Detect which cell encompasses the target text, then output its [x, y] center coordinate. 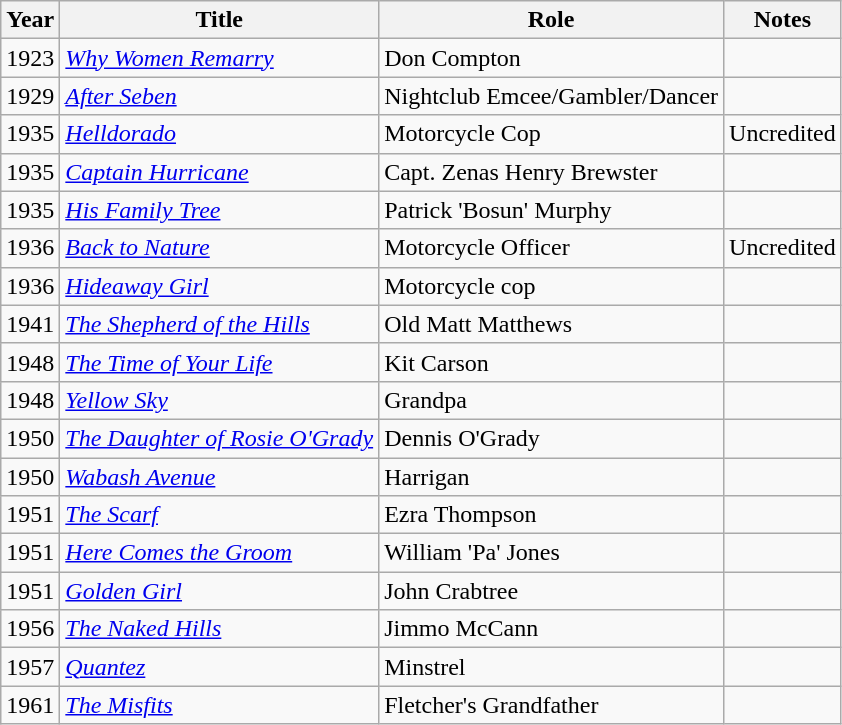
John Crabtree [552, 591]
Golden Girl [220, 591]
Capt. Zenas Henry Brewster [552, 172]
Nightclub Emcee/Gambler/Dancer [552, 96]
Motorcycle Officer [552, 248]
Year [30, 20]
Harrigan [552, 477]
Captain Hurricane [220, 172]
Patrick 'Bosun' Murphy [552, 210]
His Family Tree [220, 210]
Why Women Remarry [220, 58]
After Seben [220, 96]
Motorcycle cop [552, 286]
Grandpa [552, 400]
Kit Carson [552, 362]
Yellow Sky [220, 400]
Quantez [220, 667]
Jimmo McCann [552, 629]
1929 [30, 96]
Back to Nature [220, 248]
Notes [783, 20]
The Shepherd of the Hills [220, 324]
Minstrel [552, 667]
Old Matt Matthews [552, 324]
Fletcher's Grandfather [552, 705]
1923 [30, 58]
Don Compton [552, 58]
1956 [30, 629]
Title [220, 20]
The Naked Hills [220, 629]
The Time of Your Life [220, 362]
Role [552, 20]
Ezra Thompson [552, 515]
Motorcycle Cop [552, 134]
1961 [30, 705]
Helldorado [220, 134]
1941 [30, 324]
The Scarf [220, 515]
Hideaway Girl [220, 286]
1957 [30, 667]
The Misfits [220, 705]
William 'Pa' Jones [552, 553]
Dennis O'Grady [552, 438]
The Daughter of Rosie O'Grady [220, 438]
Here Comes the Groom [220, 553]
Wabash Avenue [220, 477]
